Output the [x, y] coordinate of the center of the cell containing the given text.  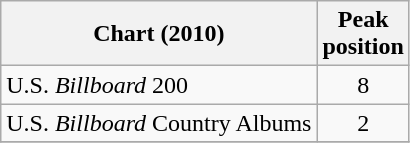
U.S. Billboard Country Albums [159, 123]
8 [363, 85]
U.S. Billboard 200 [159, 85]
2 [363, 123]
Chart (2010) [159, 34]
Peakposition [363, 34]
